Extract the (x, y) coordinate from the center of the cell holding the provided text.  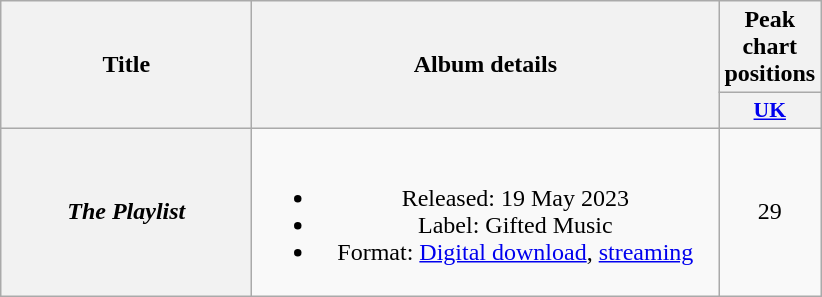
The Playlist (126, 212)
UK (770, 111)
Title (126, 65)
Released: 19 May 2023Label: Gifted MusicFormat: Digital download, streaming (486, 212)
29 (770, 212)
Peak chart positions (770, 47)
Album details (486, 65)
